Output the [x, y] coordinate of the center of the cell containing the given text.  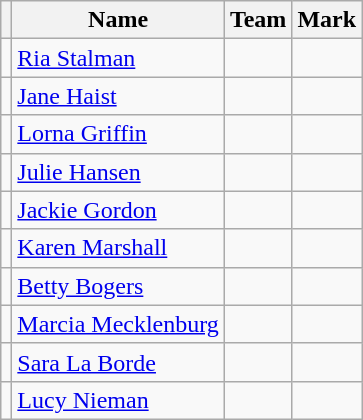
Marcia Mecklenburg [118, 324]
Team [258, 20]
Mark [327, 20]
Julie Hansen [118, 172]
Ria Stalman [118, 58]
Lucy Nieman [118, 400]
Jane Haist [118, 96]
Sara La Borde [118, 362]
Lorna Griffin [118, 134]
Betty Bogers [118, 286]
Jackie Gordon [118, 210]
Name [118, 20]
Karen Marshall [118, 248]
